Capture the cell that displays the provided text and extract its [x, y] central coordinate. 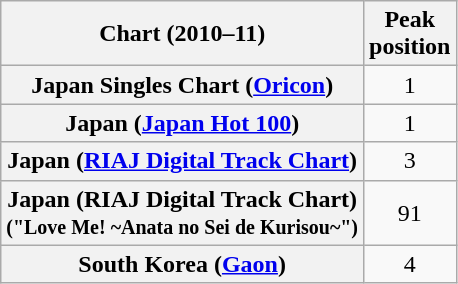
Japan (Japan Hot 100) [182, 123]
4 [410, 264]
3 [410, 161]
Japan (RIAJ Digital Track Chart)("Love Me! ~Anata no Sei de Kurisou~") [182, 212]
Japan Singles Chart (Oricon) [182, 85]
91 [410, 212]
South Korea (Gaon) [182, 264]
Peakposition [410, 34]
Japan (RIAJ Digital Track Chart) [182, 161]
Chart (2010–11) [182, 34]
